Return [X, Y] of the center of cell containing provided text 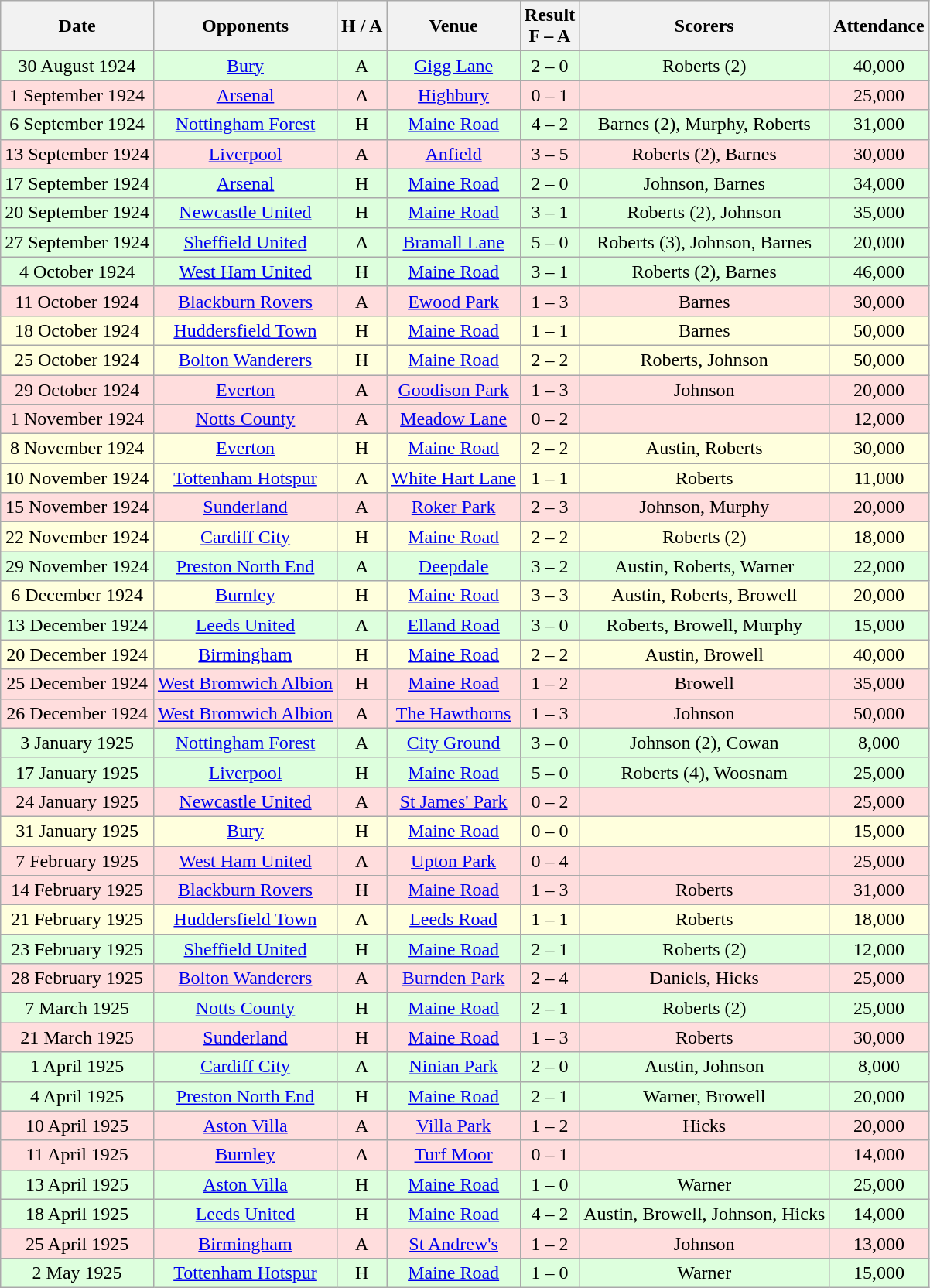
18 April 1925 [77, 1214]
ResultF – A [549, 26]
Austin, Roberts, Warner [704, 566]
22 November 1924 [77, 537]
Austin, Johnson [704, 1067]
Gigg Lane [453, 66]
4 October 1924 [77, 272]
3 – 2 [549, 566]
Warner, Browell [704, 1096]
7 March 1925 [77, 1008]
Roberts (3), Johnson, Barnes [704, 242]
Upton Park [453, 861]
Austin, Browell [704, 654]
Villa Park [453, 1126]
2 – 4 [549, 979]
8 November 1924 [77, 449]
3 January 1925 [77, 743]
St Andrew's [453, 1243]
Elland Road [453, 625]
Barnes (2), Murphy, Roberts [704, 125]
11 April 1925 [77, 1155]
Burnden Park [453, 979]
Austin, Roberts [704, 449]
10 November 1924 [77, 478]
White Hart Lane [453, 478]
17 September 1924 [77, 183]
25 December 1924 [77, 684]
1 September 1924 [77, 95]
29 October 1924 [77, 389]
15 November 1924 [77, 507]
0 – 0 [549, 831]
34,000 [879, 183]
4 April 1925 [77, 1096]
Ninian Park [453, 1067]
25 April 1925 [77, 1243]
Scorers [704, 26]
Roberts (4), Woosnam [704, 772]
2 May 1925 [77, 1273]
30 August 1924 [77, 66]
Ewood Park [453, 301]
Highbury [453, 95]
Leeds Road [453, 920]
13 April 1925 [77, 1184]
29 November 1924 [77, 566]
Johnson, Barnes [704, 183]
Anfield [453, 154]
10 April 1925 [77, 1126]
Attendance [879, 26]
H / A [362, 26]
Turf Moor [453, 1155]
14 February 1925 [77, 890]
26 December 1924 [77, 713]
3 – 3 [549, 596]
7 February 1925 [77, 861]
13,000 [879, 1243]
St James' Park [453, 801]
Roker Park [453, 507]
Johnson (2), Cowan [704, 743]
Austin, Roberts, Browell [704, 596]
Austin, Browell, Johnson, Hicks [704, 1214]
1 April 1925 [77, 1067]
0 – 4 [549, 861]
46,000 [879, 272]
Daniels, Hicks [704, 979]
Hicks [704, 1126]
20 September 1924 [77, 213]
13 December 1924 [77, 625]
Roberts, Johnson [704, 360]
18 October 1924 [77, 330]
1 November 1924 [77, 419]
2 – 3 [549, 507]
25 October 1924 [77, 360]
11 October 1924 [77, 301]
Meadow Lane [453, 419]
11,000 [879, 478]
Goodison Park [453, 389]
Bramall Lane [453, 242]
24 January 1925 [77, 801]
21 March 1925 [77, 1037]
Venue [453, 26]
13 September 1924 [77, 154]
28 February 1925 [77, 979]
City Ground [453, 743]
3 – 5 [549, 154]
6 September 1924 [77, 125]
23 February 1925 [77, 949]
Date [77, 26]
Browell [704, 684]
20 December 1924 [77, 654]
Opponents [244, 26]
Johnson, Murphy [704, 507]
21 February 1925 [77, 920]
Roberts, Browell, Murphy [704, 625]
Deepdale [453, 566]
27 September 1924 [77, 242]
17 January 1925 [77, 772]
Roberts (2), Johnson [704, 213]
22,000 [879, 566]
6 December 1924 [77, 596]
The Hawthorns [453, 713]
31 January 1925 [77, 831]
